Pinpoint the cell where the given text exists, returning its (x, y) midpoint coordinate. 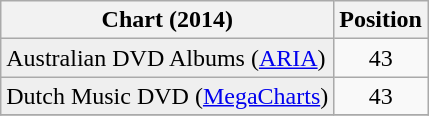
Dutch Music DVD (MegaCharts) (168, 96)
Chart (2014) (168, 20)
Australian DVD Albums (ARIA) (168, 58)
Position (381, 20)
